Identify which cell holds the provided text, then report its (x, y) central coordinate. 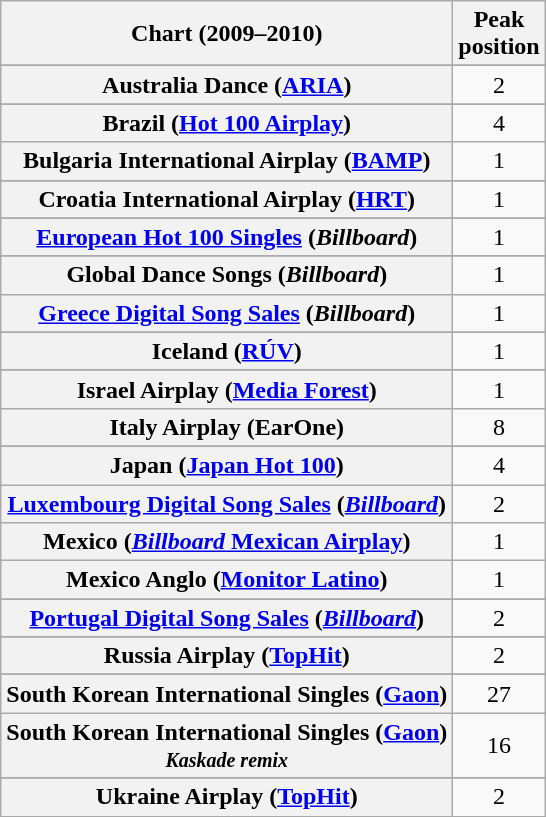
Israel Airplay (Media Forest) (227, 389)
Ukraine Airplay (TopHit) (227, 797)
European Hot 100 Singles (Billboard) (227, 237)
16 (499, 746)
Mexico Anglo (Monitor Latino) (227, 580)
Greece Digital Song Sales (Billboard) (227, 313)
Brazil (Hot 100 Airplay) (227, 123)
South Korean International Singles (Gaon) (227, 694)
Iceland (RÚV) (227, 351)
Mexico (Billboard Mexican Airplay) (227, 542)
South Korean International Singles (Gaon)Kaskade remix (227, 746)
Global Dance Songs (Billboard) (227, 275)
8 (499, 427)
Bulgaria International Airplay (BAMP) (227, 161)
Italy Airplay (EarOne) (227, 427)
Russia Airplay (TopHit) (227, 656)
Chart (2009–2010) (227, 34)
Australia Dance (ARIA) (227, 85)
Japan (Japan Hot 100) (227, 465)
Croatia International Airplay (HRT) (227, 199)
Peakposition (499, 34)
Portugal Digital Song Sales (Billboard) (227, 618)
27 (499, 694)
Luxembourg Digital Song Sales (Billboard) (227, 503)
